Return [x, y] of the center of cell containing provided text 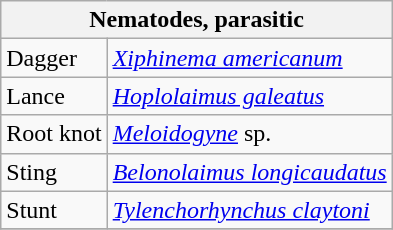
Stunt [54, 210]
Meloidogyne sp. [250, 134]
Sting [54, 172]
Belonolaimus longicaudatus [250, 172]
Nematodes, parasitic [196, 20]
Lance [54, 96]
Dagger [54, 58]
Hoplolaimus galeatus [250, 96]
Root knot [54, 134]
Xiphinema americanum [250, 58]
Tylenchorhynchus claytoni [250, 210]
